Output the [x, y] coordinate of the center of the cell containing the given text.  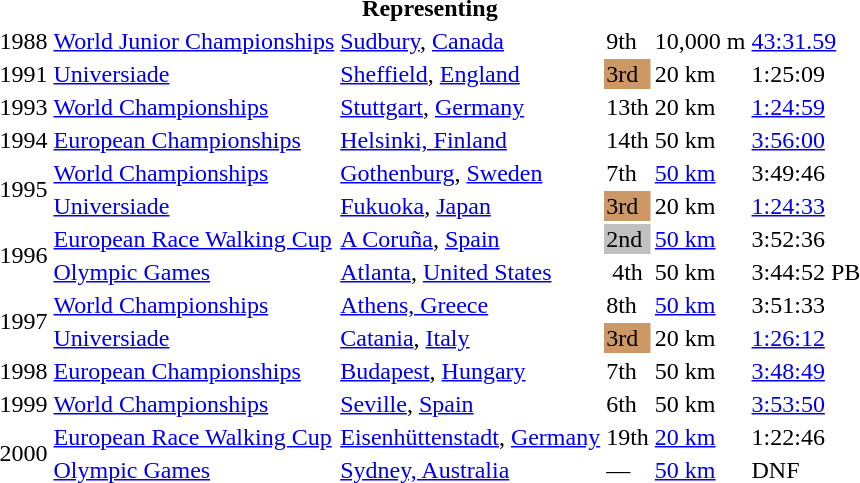
Sudbury, Canada [470, 41]
Stuttgart, Germany [470, 107]
9th [628, 41]
Sheffield, England [470, 74]
Gothenburg, Sweden [470, 173]
Seville, Spain [470, 404]
14th [628, 140]
Olympic Games [194, 272]
6th [628, 404]
A Coruña, Spain [470, 239]
Fukuoka, Japan [470, 206]
World Junior Championships [194, 41]
19th [628, 437]
Eisenhüttenstadt, Germany [470, 437]
Budapest, Hungary [470, 371]
10,000 m [700, 41]
13th [628, 107]
4th [628, 272]
Atlanta, United States [470, 272]
2nd [628, 239]
Helsinki, Finland [470, 140]
Catania, Italy [470, 338]
Athens, Greece [470, 305]
8th [628, 305]
